Pinpoint the cell where the given text exists, returning its (x, y) midpoint coordinate. 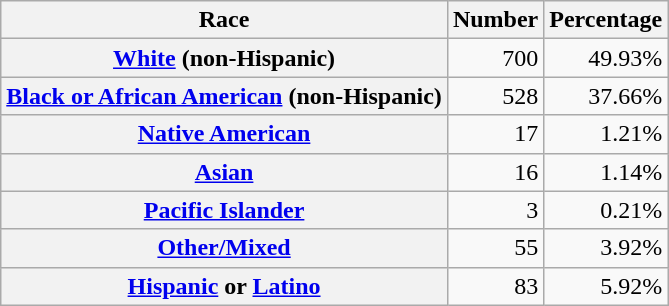
5.92% (606, 286)
528 (495, 96)
Number (495, 20)
3.92% (606, 248)
83 (495, 286)
3 (495, 210)
17 (495, 134)
White (non-Hispanic) (224, 58)
700 (495, 58)
Other/Mixed (224, 248)
55 (495, 248)
37.66% (606, 96)
Pacific Islander (224, 210)
Race (224, 20)
16 (495, 172)
Percentage (606, 20)
Black or African American (non-Hispanic) (224, 96)
49.93% (606, 58)
1.21% (606, 134)
Asian (224, 172)
Native American (224, 134)
0.21% (606, 210)
Hispanic or Latino (224, 286)
1.14% (606, 172)
